Extract the [X, Y] coordinate from the center of the cell holding the provided text.  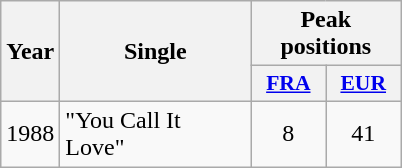
Single [156, 52]
Year [30, 52]
FRA [288, 84]
8 [288, 134]
41 [364, 134]
1988 [30, 134]
Peak positions [326, 34]
EUR [364, 84]
"You Call It Love" [156, 134]
